Determine the [X, Y] coordinate at the center of the cell enclosing the given text.  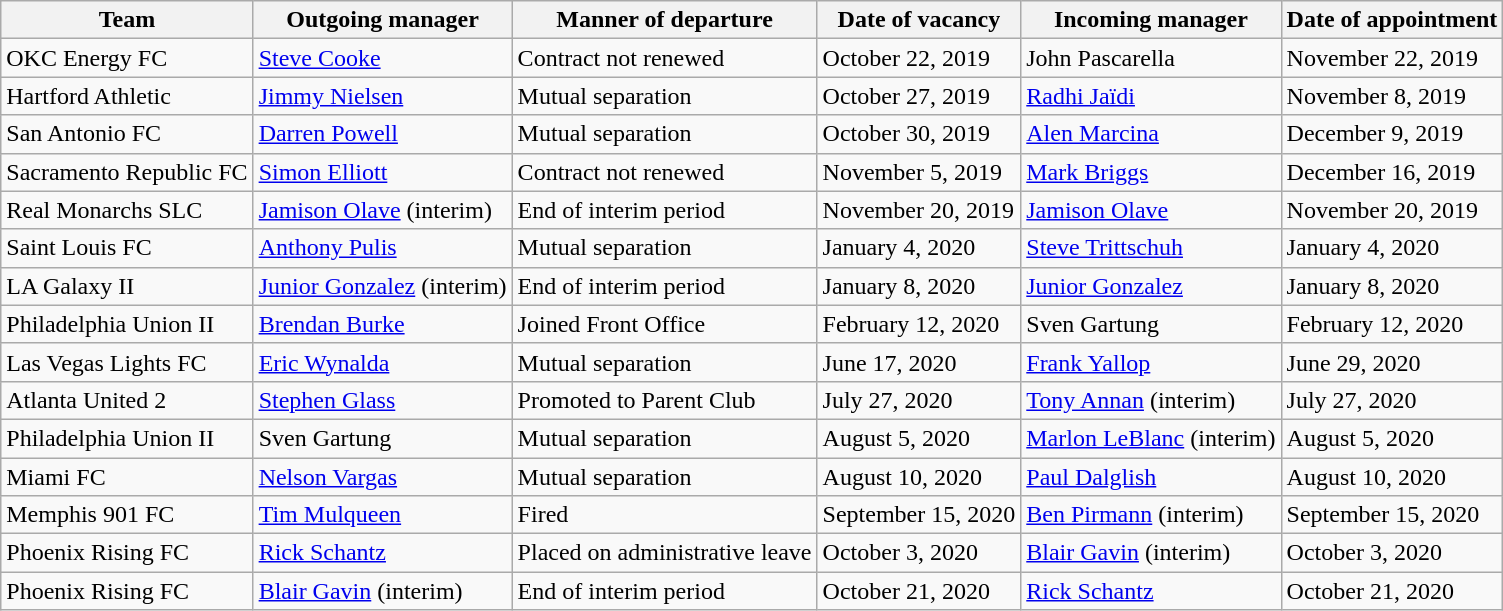
Tim Mulqueen [382, 515]
December 16, 2019 [1392, 172]
Simon Elliott [382, 172]
Date of vacancy [919, 20]
Ben Pirmann (interim) [1151, 515]
Saint Louis FC [127, 248]
John Pascarella [1151, 58]
October 22, 2019 [919, 58]
Manner of departure [664, 20]
Las Vegas Lights FC [127, 362]
Promoted to Parent Club [664, 400]
San Antonio FC [127, 134]
Jamison Olave (interim) [382, 210]
November 8, 2019 [1392, 96]
Stephen Glass [382, 400]
Steve Cooke [382, 58]
Joined Front Office [664, 324]
June 17, 2020 [919, 362]
Outgoing manager [382, 20]
Radhi Jaïdi [1151, 96]
Tony Annan (interim) [1151, 400]
Memphis 901 FC [127, 515]
Darren Powell [382, 134]
Steve Trittschuh [1151, 248]
Miami FC [127, 477]
October 30, 2019 [919, 134]
Marlon LeBlanc (interim) [1151, 438]
Junior Gonzalez [1151, 286]
Sacramento Republic FC [127, 172]
Mark Briggs [1151, 172]
June 29, 2020 [1392, 362]
Date of appointment [1392, 20]
OKC Energy FC [127, 58]
December 9, 2019 [1392, 134]
Jamison Olave [1151, 210]
Alen Marcina [1151, 134]
Paul Dalglish [1151, 477]
Hartford Athletic [127, 96]
Anthony Pulis [382, 248]
Brendan Burke [382, 324]
November 5, 2019 [919, 172]
Junior Gonzalez (interim) [382, 286]
Nelson Vargas [382, 477]
LA Galaxy II [127, 286]
Team [127, 20]
October 27, 2019 [919, 96]
Jimmy Nielsen [382, 96]
Placed on administrative leave [664, 553]
Real Monarchs SLC [127, 210]
Fired [664, 515]
Frank Yallop [1151, 362]
November 22, 2019 [1392, 58]
Atlanta United 2 [127, 400]
Incoming manager [1151, 20]
Eric Wynalda [382, 362]
